Scan for the cell matching the given text and deliver its (x, y) coordinate at center. 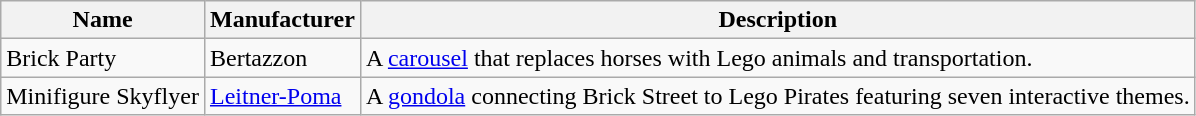
Leitner-Poma (282, 96)
Brick Party (103, 58)
A carousel that replaces horses with Lego animals and transportation. (778, 58)
Manufacturer (282, 20)
Description (778, 20)
A gondola connecting Brick Street to Lego Pirates featuring seven interactive themes. (778, 96)
Bertazzon (282, 58)
Minifigure Skyflyer (103, 96)
Name (103, 20)
